Identify which cell holds the provided text, then report its [x, y] central coordinate. 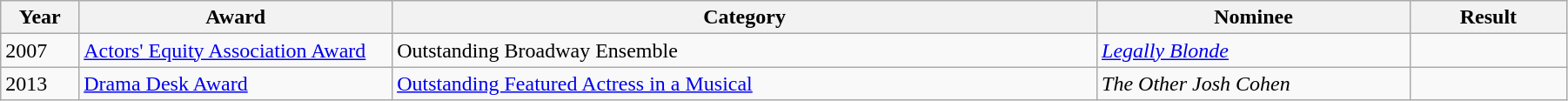
Year [40, 17]
Legally Blonde [1254, 50]
Outstanding Broadway Ensemble [745, 50]
Nominee [1254, 17]
2007 [40, 50]
Category [745, 17]
Result [1488, 17]
The Other Josh Cohen [1254, 84]
Outstanding Featured Actress in a Musical [745, 84]
Drama Desk Award [236, 84]
Actors' Equity Association Award [236, 50]
2013 [40, 84]
Award [236, 17]
